Identify which cell holds the provided text, then report its (X, Y) central coordinate. 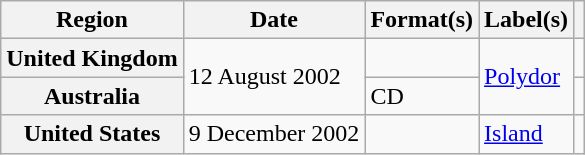
9 December 2002 (274, 134)
CD (422, 96)
United Kingdom (92, 58)
Island (526, 134)
Date (274, 20)
Format(s) (422, 20)
United States (92, 134)
Region (92, 20)
12 August 2002 (274, 77)
Label(s) (526, 20)
Australia (92, 96)
Polydor (526, 77)
